Determine the [x, y] coordinate at the center of the cell enclosing the given text.  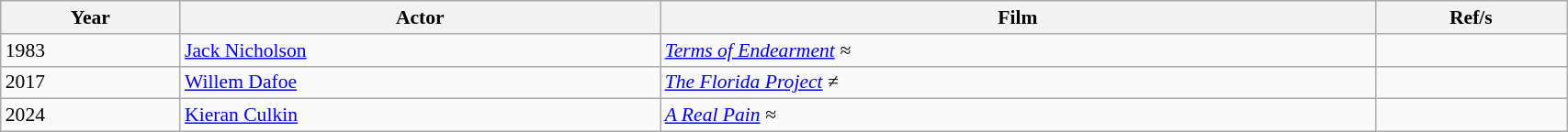
Ref/s [1471, 17]
A Real Pain ≈ [1018, 115]
Actor [421, 17]
The Florida Project ≠ [1018, 82]
Jack Nicholson [421, 50]
Willem Dafoe [421, 82]
Film [1018, 17]
1983 [90, 50]
Kieran Culkin [421, 115]
2024 [90, 115]
Terms of Endearment ≈ [1018, 50]
Year [90, 17]
2017 [90, 82]
